Provide the [x, y] coordinate of the cell's center where the given text is located.  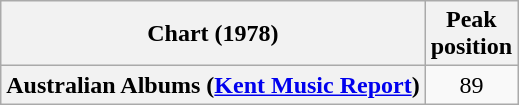
Australian Albums (Kent Music Report) [213, 85]
Chart (1978) [213, 34]
89 [471, 85]
Peakposition [471, 34]
